Output the (X, Y) coordinate of the center of the cell containing the given text.  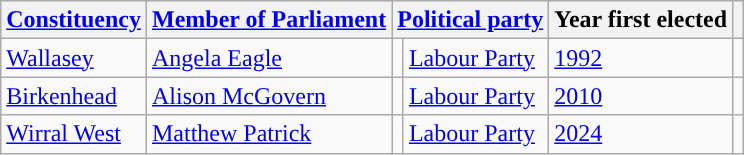
1992 (641, 58)
Political party (470, 20)
Birkenhead (74, 96)
2024 (641, 134)
Alison McGovern (268, 96)
Year first elected (641, 20)
2010 (641, 96)
Matthew Patrick (268, 134)
Wallasey (74, 58)
Member of Parliament (268, 20)
Constituency (74, 20)
Wirral West (74, 134)
Angela Eagle (268, 58)
